Return (X, Y) of the center of cell containing provided text 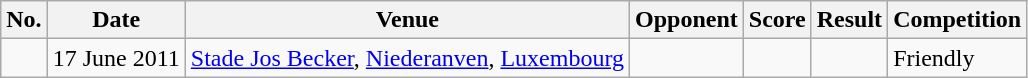
Stade Jos Becker, Niederanven, Luxembourg (407, 58)
Competition (958, 20)
Date (116, 20)
Friendly (958, 58)
No. (24, 20)
Venue (407, 20)
Opponent (687, 20)
Result (849, 20)
17 June 2011 (116, 58)
Score (777, 20)
